Provide the (X, Y) coordinate of the cell's center where the given text is located.  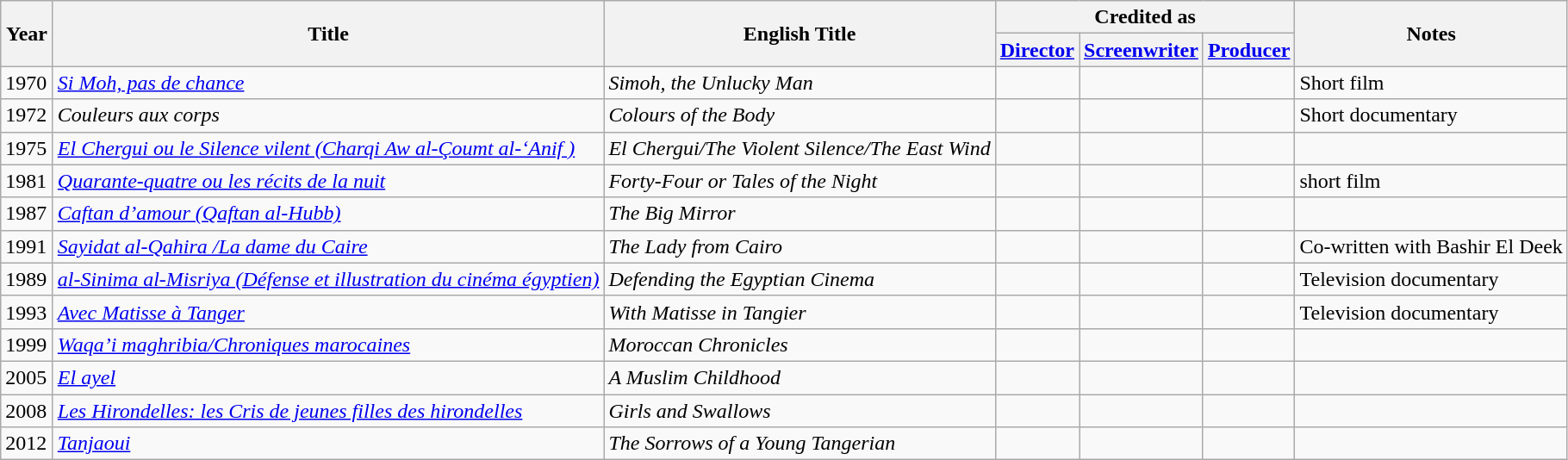
1987 (28, 214)
El Chergui ou le Silence vilent (Charqi Aw al-Çoumt al-‘Anif ) (328, 148)
Girls and Swallows (800, 411)
Waqa’i maghribia/Chroniques marocaines (328, 345)
Sayidat al-Qahira /La dame du Caire (328, 246)
El Chergui/The Violent Silence/The East Wind (800, 148)
A Muslim Childhood (800, 377)
1991 (28, 246)
Simoh, the Unlucky Man (800, 83)
Short documentary (1431, 115)
English Title (800, 34)
Tanjaoui (328, 444)
Couleurs aux corps (328, 115)
Screenwriter (1141, 50)
Avec Matisse à Tanger (328, 312)
Title (328, 34)
The Big Mirror (800, 214)
Notes (1431, 34)
Credited as (1145, 17)
El ayel (328, 377)
Colours of the Body (800, 115)
Quarante-quatre ou les récits de la nuit (328, 181)
1981 (28, 181)
Producer (1249, 50)
Moroccan Chronicles (800, 345)
1975 (28, 148)
The Sorrows of a Young Tangerian (800, 444)
Caftan d’amour (Qaftan al-Hubb) (328, 214)
2008 (28, 411)
1970 (28, 83)
With Matisse in Tangier (800, 312)
Si Moh, pas de chance (328, 83)
Director (1037, 50)
short film (1431, 181)
Defending the Egyptian Cinema (800, 279)
Short film (1431, 83)
2012 (28, 444)
Co-written with Bashir El Deek (1431, 246)
2005 (28, 377)
1972 (28, 115)
1989 (28, 279)
1993 (28, 312)
Year (28, 34)
Les Hirondelles: les Cris de jeunes filles des hirondelles (328, 411)
al-Sinima al-Misriya (Défense et illustration du cinéma égyptien) (328, 279)
1999 (28, 345)
Forty-Four or Tales of the Night (800, 181)
The Lady from Cairo (800, 246)
